For the text-containing cell, return its midpoint in [x, y] coordinate format. 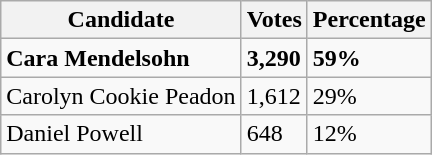
29% [369, 96]
3,290 [274, 58]
Cara Mendelsohn [121, 58]
Percentage [369, 20]
Daniel Powell [121, 134]
1,612 [274, 96]
Carolyn Cookie Peadon [121, 96]
Votes [274, 20]
59% [369, 58]
Candidate [121, 20]
648 [274, 134]
12% [369, 134]
